From the cell containing the given text, extract its center point as [X, Y] coordinate. 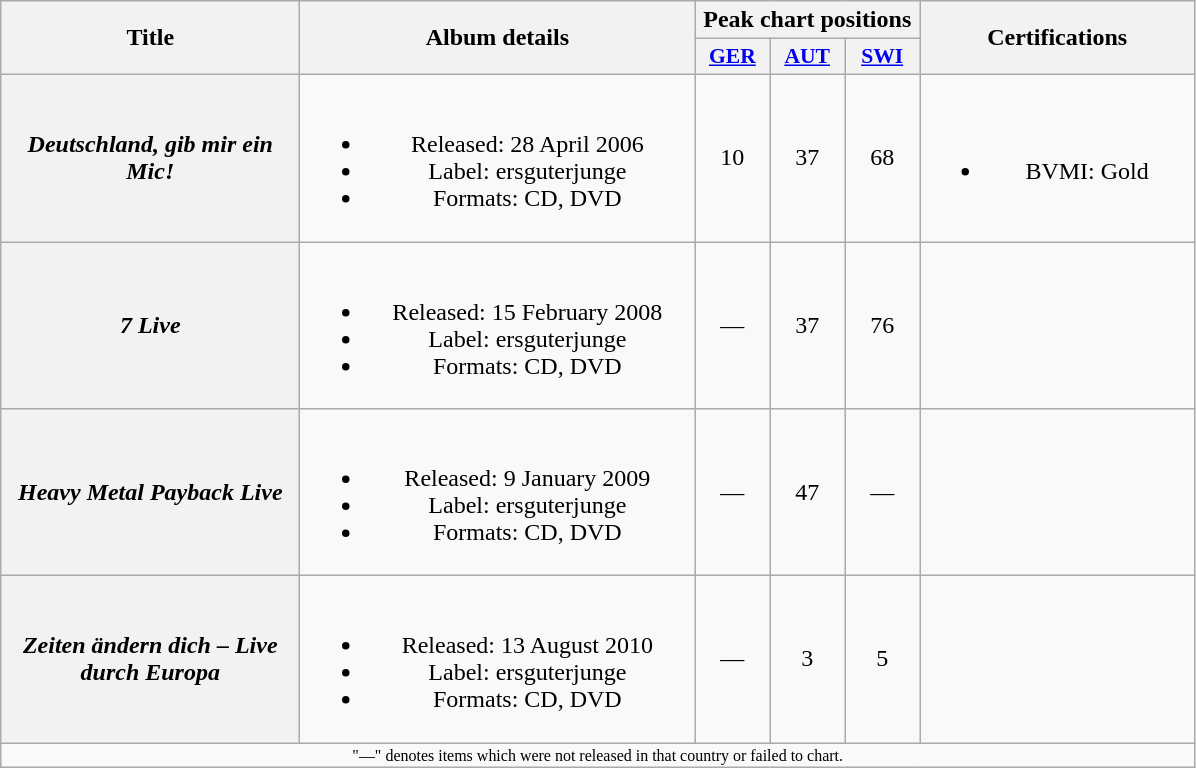
3 [808, 660]
Released: 13 August 2010Label: ersguterjungeFormats: CD, DVD [498, 660]
5 [882, 660]
Released: 15 February 2008Label: ersguterjungeFormats: CD, DVD [498, 326]
Peak chart positions [808, 20]
AUT [808, 57]
Heavy Metal Payback Live [150, 492]
47 [808, 492]
10 [732, 158]
Title [150, 38]
Certifications [1058, 38]
GER [732, 57]
Released: 28 April 2006Label: ersguterjungeFormats: CD, DVD [498, 158]
Zeiten ändern dich – Live durch Europa [150, 660]
BVMI: Gold [1058, 158]
Deutschland, gib mir ein Mic! [150, 158]
7 Live [150, 326]
68 [882, 158]
SWI [882, 57]
Album details [498, 38]
Released: 9 January 2009Label: ersguterjungeFormats: CD, DVD [498, 492]
"—" denotes items which were not released in that country or failed to chart. [598, 755]
76 [882, 326]
